Output the [X, Y] coordinate of the center of the cell containing the given text.  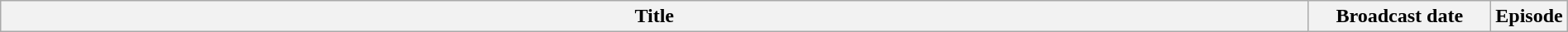
Episode [1529, 16]
Title [655, 16]
Broadcast date [1399, 16]
